For the text-containing cell, return its midpoint in [X, Y] coordinate format. 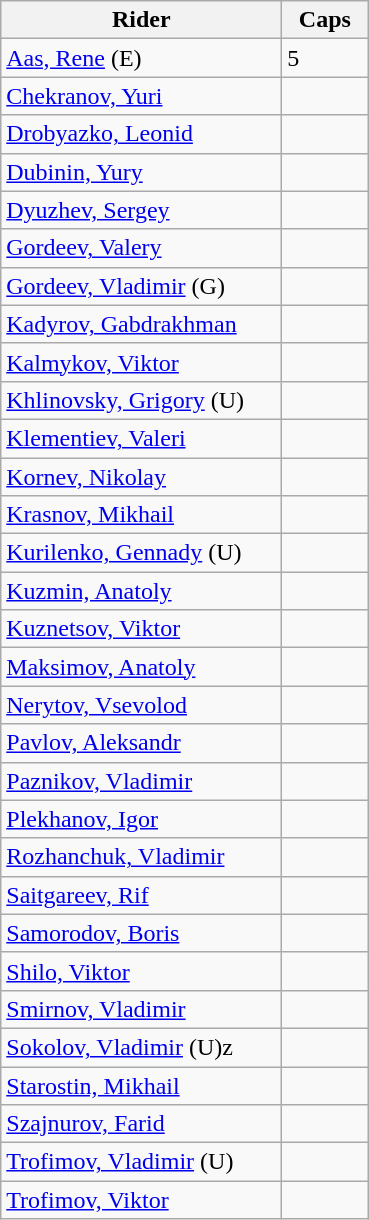
Rozhanchuk, Vladimir [142, 857]
Nerytov, Vsevolod [142, 705]
Klementiev, Valeri [142, 438]
Aas, Rene (E) [142, 58]
5 [325, 58]
Dubinin, Yury [142, 172]
Trofimov, Vladimir (U) [142, 1162]
Chekranov, Yuri [142, 96]
Gordeev, Vladimir (G) [142, 286]
Gordeev, Valery [142, 248]
Smirnov, Vladimir [142, 1009]
Krasnov, Mikhail [142, 515]
Kurilenko, Gennady (U) [142, 553]
Dyuzhev, Sergey [142, 210]
Kuzmin, Anatoly [142, 591]
Saitgareev, Rif [142, 895]
Pavlov, Aleksandr [142, 743]
Trofimov, Viktor [142, 1200]
Plekhanov, Igor [142, 819]
Paznikov, Vladimir [142, 781]
Caps [325, 20]
Kornev, Nikolay [142, 477]
Starostin, Mikhail [142, 1085]
Samorodov, Boris [142, 933]
Khlinovsky, Grigory (U) [142, 400]
Kalmykov, Viktor [142, 362]
Kuznetsov, Viktor [142, 629]
Drobyazko, Leonid [142, 134]
Sokolov, Vladimir (U)z [142, 1047]
Rider [142, 20]
Maksimov, Anatoly [142, 667]
Szajnurov, Farid [142, 1124]
Kadyrov, Gabdrakhman [142, 324]
Shilo, Viktor [142, 971]
